For the text-containing cell, return its midpoint in [X, Y] coordinate format. 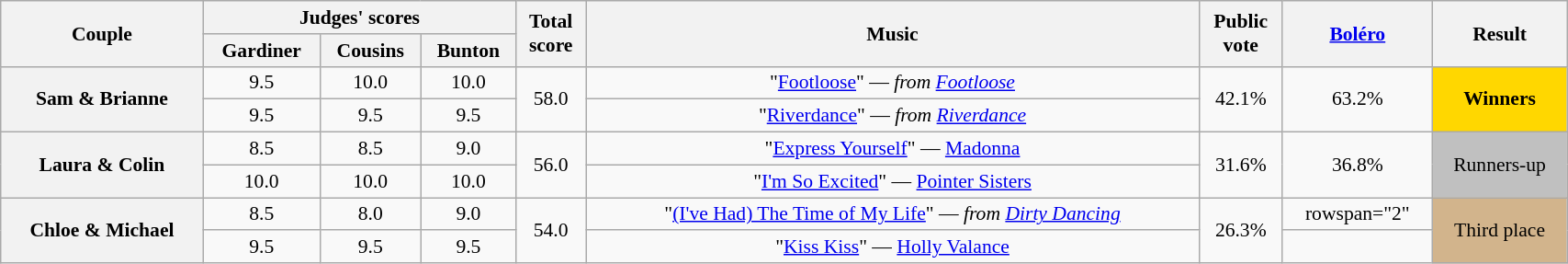
58.0 [551, 99]
Runners-up [1499, 166]
Chloe & Michael [102, 230]
63.2% [1358, 99]
Judges' scores [359, 17]
Gardiner [261, 51]
"Kiss Kiss" — Holly Valance [893, 247]
"I'm So Excited" — Pointer Sisters [893, 181]
Cousins [370, 51]
Result [1499, 33]
8.0 [370, 214]
Boléro [1358, 33]
Totalscore [551, 33]
42.1% [1240, 99]
Sam & Brianne [102, 99]
"Express Yourself" — Madonna [893, 149]
Laura & Colin [102, 166]
26.3% [1240, 230]
Music [893, 33]
Bunton [468, 51]
56.0 [551, 166]
36.8% [1358, 166]
54.0 [551, 230]
rowspan="2" [1358, 214]
31.6% [1240, 166]
Third place [1499, 230]
"Riverdance" — from Riverdance [893, 116]
Winners [1499, 99]
"(I've Had) The Time of My Life" — from Dirty Dancing [893, 214]
"Footloose" — from Footloose [893, 83]
Publicvote [1240, 33]
Couple [102, 33]
